Identify which cell holds the provided text, then report its [x, y] central coordinate. 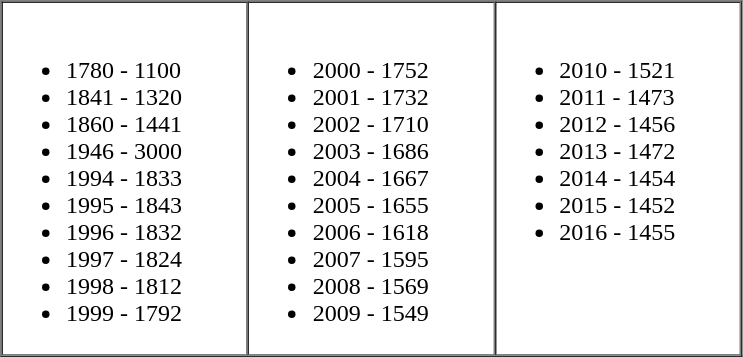
2010 - 15212011 - 14732012 - 14562013 - 14722014 - 14542015 - 14522016 - 1455 [618, 179]
2000 - 17522001 - 17322002 - 17102003 - 16862004 - 16672005 - 16552006 - 16182007 - 15952008 - 15692009 - 1549 [372, 179]
1780 - 11001841 - 13201860 - 14411946 - 30001994 - 18331995 - 18431996 - 18321997 - 18241998 - 18121999 - 1792 [126, 179]
